Scan for the cell matching the given text and deliver its [x, y] coordinate at center. 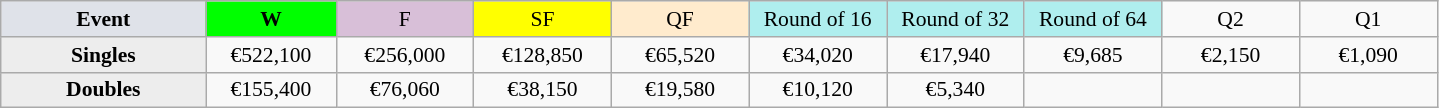
€65,520 [680, 55]
Q2 [1231, 19]
€10,120 [818, 90]
SF [543, 19]
€155,400 [271, 90]
€19,580 [680, 90]
€128,850 [543, 55]
€522,100 [271, 55]
Singles [104, 55]
€5,340 [955, 90]
€1,090 [1368, 55]
€34,020 [818, 55]
Doubles [104, 90]
€9,685 [1093, 55]
€256,000 [405, 55]
€17,940 [955, 55]
Event [104, 19]
QF [680, 19]
Q1 [1368, 19]
€2,150 [1231, 55]
€76,060 [405, 90]
Round of 64 [1093, 19]
€38,150 [543, 90]
Round of 16 [818, 19]
Round of 32 [955, 19]
W [271, 19]
F [405, 19]
